Output the (X, Y) coordinate of the center of the cell containing the given text.  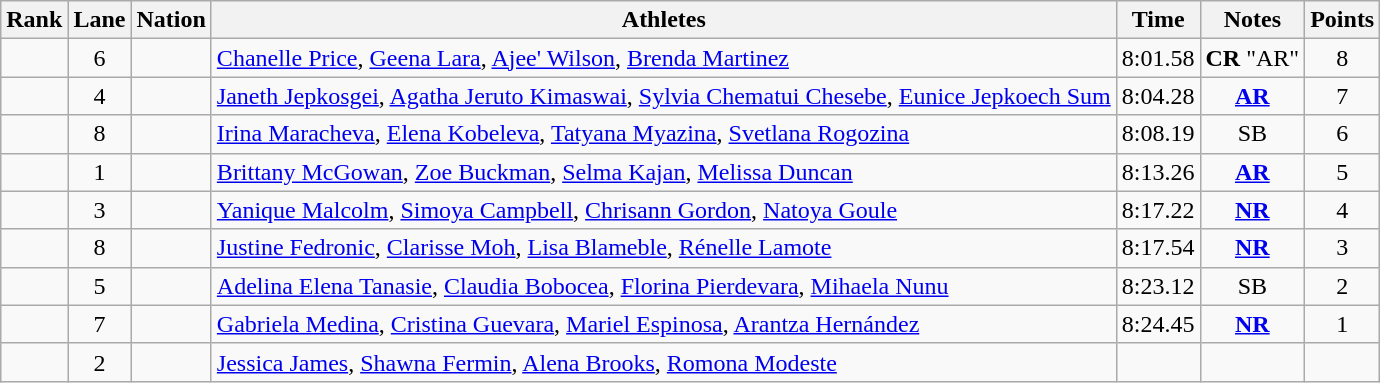
Lane (100, 20)
Points (1342, 20)
Janeth Jepkosgei, Agatha Jeruto Kimaswai, Sylvia Chematui Chesebe, Eunice Jepkoech Sum (664, 96)
Chanelle Price, Geena Lara, Ajee' Wilson, Brenda Martinez (664, 58)
8:08.19 (1158, 134)
Justine Fedronic, Clarisse Moh, Lisa Blameble, Rénelle Lamote (664, 248)
8:23.12 (1158, 286)
8:01.58 (1158, 58)
8:17.54 (1158, 248)
8:24.45 (1158, 324)
Rank (34, 20)
Nation (171, 20)
8:04.28 (1158, 96)
CR "AR" (1252, 58)
Notes (1252, 20)
Jessica James, Shawna Fermin, Alena Brooks, Romona Modeste (664, 362)
Time (1158, 20)
Gabriela Medina, Cristina Guevara, Mariel Espinosa, Arantza Hernández (664, 324)
Yanique Malcolm, Simoya Campbell, Chrisann Gordon, Natoya Goule (664, 210)
Adelina Elena Tanasie, Claudia Bobocea, Florina Pierdevara, Mihaela Nunu (664, 286)
Irina Maracheva, Elena Kobeleva, Tatyana Myazina, Svetlana Rogozina (664, 134)
Athletes (664, 20)
8:13.26 (1158, 172)
8:17.22 (1158, 210)
Brittany McGowan, Zoe Buckman, Selma Kajan, Melissa Duncan (664, 172)
